Detect which cell encompasses the target text, then output its (x, y) center coordinate. 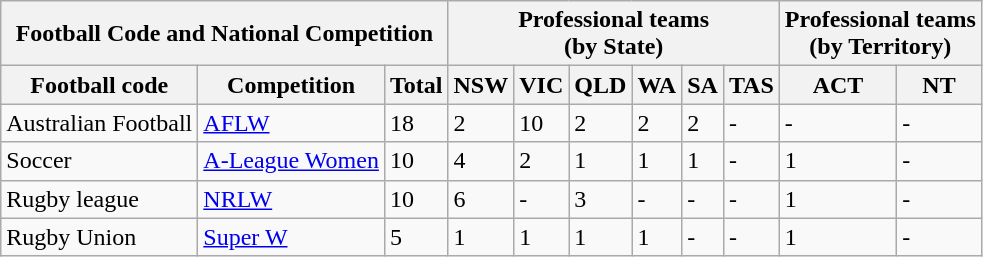
18 (416, 123)
SA (703, 85)
Professional teams(by Territory) (880, 34)
Super W (292, 237)
NRLW (292, 199)
Football code (100, 85)
4 (481, 161)
Professional teams(by State) (614, 34)
TAS (751, 85)
5 (416, 237)
Total (416, 85)
6 (481, 199)
Football Code and National Competition (224, 34)
VIC (542, 85)
WA (657, 85)
NT (940, 85)
Competition (292, 85)
AFLW (292, 123)
Rugby Union (100, 237)
Soccer (100, 161)
Rugby league (100, 199)
ACT (838, 85)
A-League Women (292, 161)
3 (600, 199)
QLD (600, 85)
Australian Football (100, 123)
NSW (481, 85)
